Return (X, Y) of the center of cell containing provided text 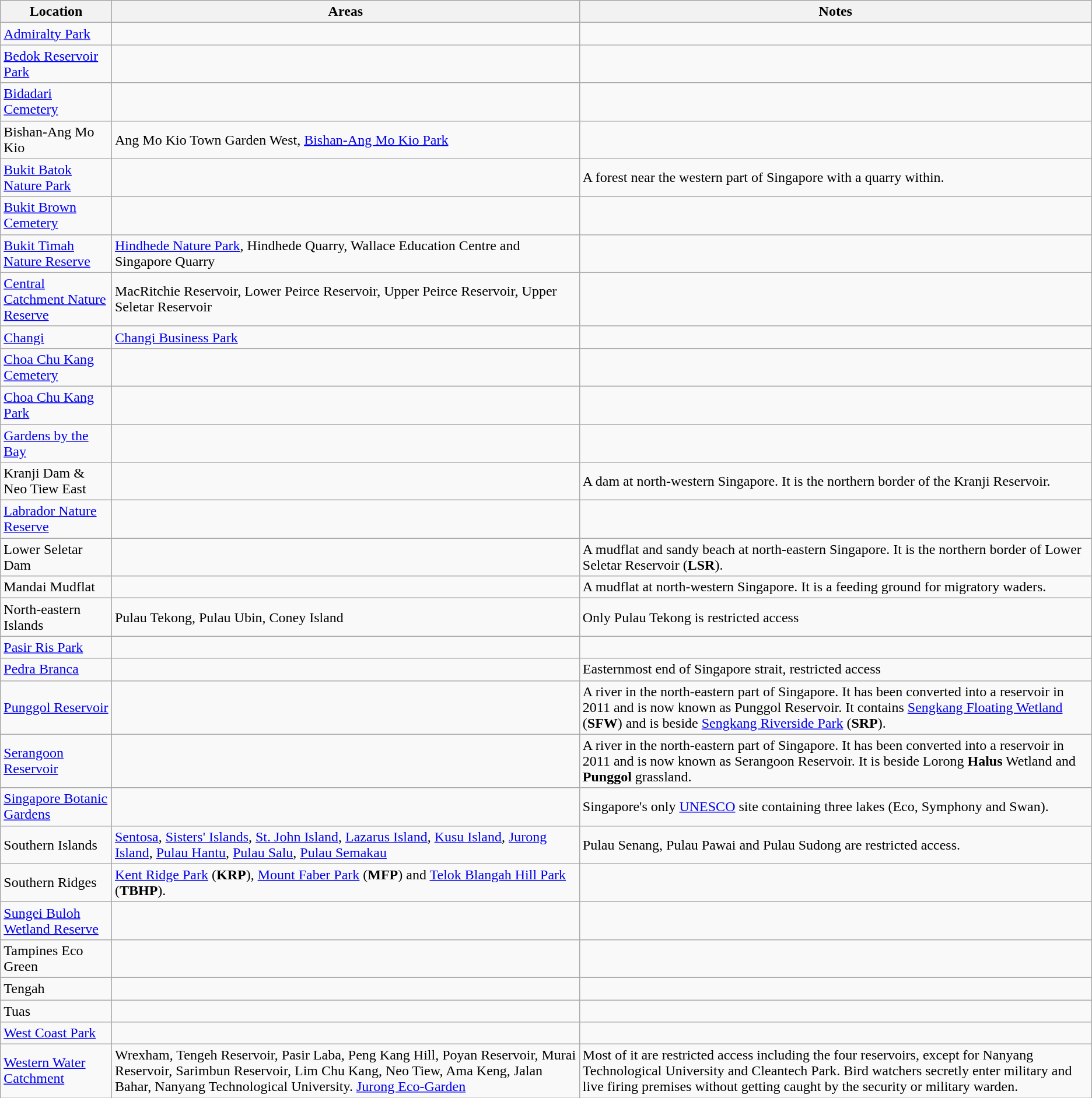
Easternmost end of Singapore strait, restricted access (835, 669)
Singapore Botanic Gardens (56, 807)
Labrador Nature Reserve (56, 519)
Bukit Brown Cemetery (56, 216)
Choa Chu Kang Cemetery (56, 367)
Only Pulau Tekong is restricted access (835, 617)
West Coast Park (56, 1033)
North-eastern Islands (56, 617)
Ang Mo Kio Town Garden West, Bishan-Ang Mo Kio Park (345, 140)
Pulau Tekong, Pulau Ubin, Coney Island (345, 617)
Punggol Reservoir (56, 707)
Choa Chu Kang Park (56, 405)
Bishan-Ang Mo Kio (56, 140)
Southern Islands (56, 844)
Notes (835, 12)
MacRitchie Reservoir, Lower Peirce Reservoir, Upper Peirce Reservoir, Upper Seletar Reservoir (345, 299)
Lower Seletar Dam (56, 557)
Bukit Batok Nature Park (56, 177)
Kranji Dam & Neo Tiew East (56, 482)
Gardens by the Bay (56, 443)
Tampines Eco Green (56, 959)
A forest near the western part of Singapore with a quarry within. (835, 177)
Sungei Buloh Wetland Reserve (56, 920)
Areas (345, 12)
Location (56, 12)
A mudflat and sandy beach at north-eastern Singapore. It is the northern border of Lower Seletar Reservoir (LSR). (835, 557)
Mandai Mudflat (56, 587)
Bedok Reservoir Park (56, 64)
Pulau Senang, Pulau Pawai and Pulau Sudong are restricted access. (835, 844)
Tengah (56, 988)
Pasir Ris Park (56, 647)
Bidadari Cemetery (56, 101)
Central Catchment Nature Reserve (56, 299)
Admiralty Park (56, 34)
Tuas (56, 1011)
Singapore's only UNESCO site containing three lakes (Eco, Symphony and Swan). (835, 807)
Western Water Catchment (56, 1071)
A dam at north-western Singapore. It is the northern border of the Kranji Reservoir. (835, 482)
Sentosa, Sisters' Islands, St. John Island, Lazarus Island, Kusu Island, Jurong Island, Pulau Hantu, Pulau Salu, Pulau Semakau (345, 844)
Kent Ridge Park (KRP), Mount Faber Park (MFP) and Telok Blangah Hill Park (TBHP). (345, 883)
Changi Business Park (345, 337)
Changi (56, 337)
Hindhede Nature Park, Hindhede Quarry, Wallace Education Centre and Singapore Quarry (345, 253)
Pedra Branca (56, 669)
Southern Ridges (56, 883)
Serangoon Reservoir (56, 761)
A mudflat at north-western Singapore. It is a feeding ground for migratory waders. (835, 587)
Bukit Timah Nature Reserve (56, 253)
